Output the [X, Y] coordinate of the center of the cell containing the given text.  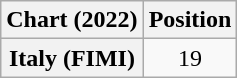
Italy (FIMI) [72, 58]
Chart (2022) [72, 20]
Position [190, 20]
19 [190, 58]
